Scan for the cell matching the given text and deliver its (X, Y) coordinate at center. 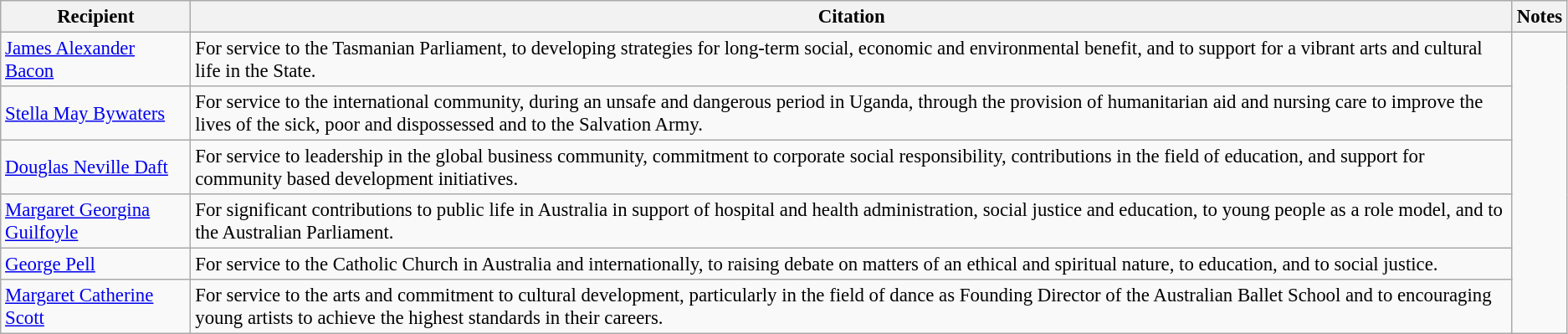
Citation (852, 17)
Stella May Bywaters (95, 114)
Douglas Neville Daft (95, 167)
George Pell (95, 265)
Margaret Georgina Guilfoyle (95, 221)
Recipient (95, 17)
Margaret Catherine Scott (95, 306)
Notes (1540, 17)
James Alexander Bacon (95, 60)
